Return the [x, y] coordinate for the center point of the cell that contains the specified text.  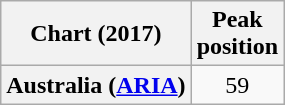
Australia (ARIA) [96, 85]
Chart (2017) [96, 34]
59 [237, 85]
Peakposition [237, 34]
